Search for the cell housing the specified text and yield its [X, Y] center coordinate. 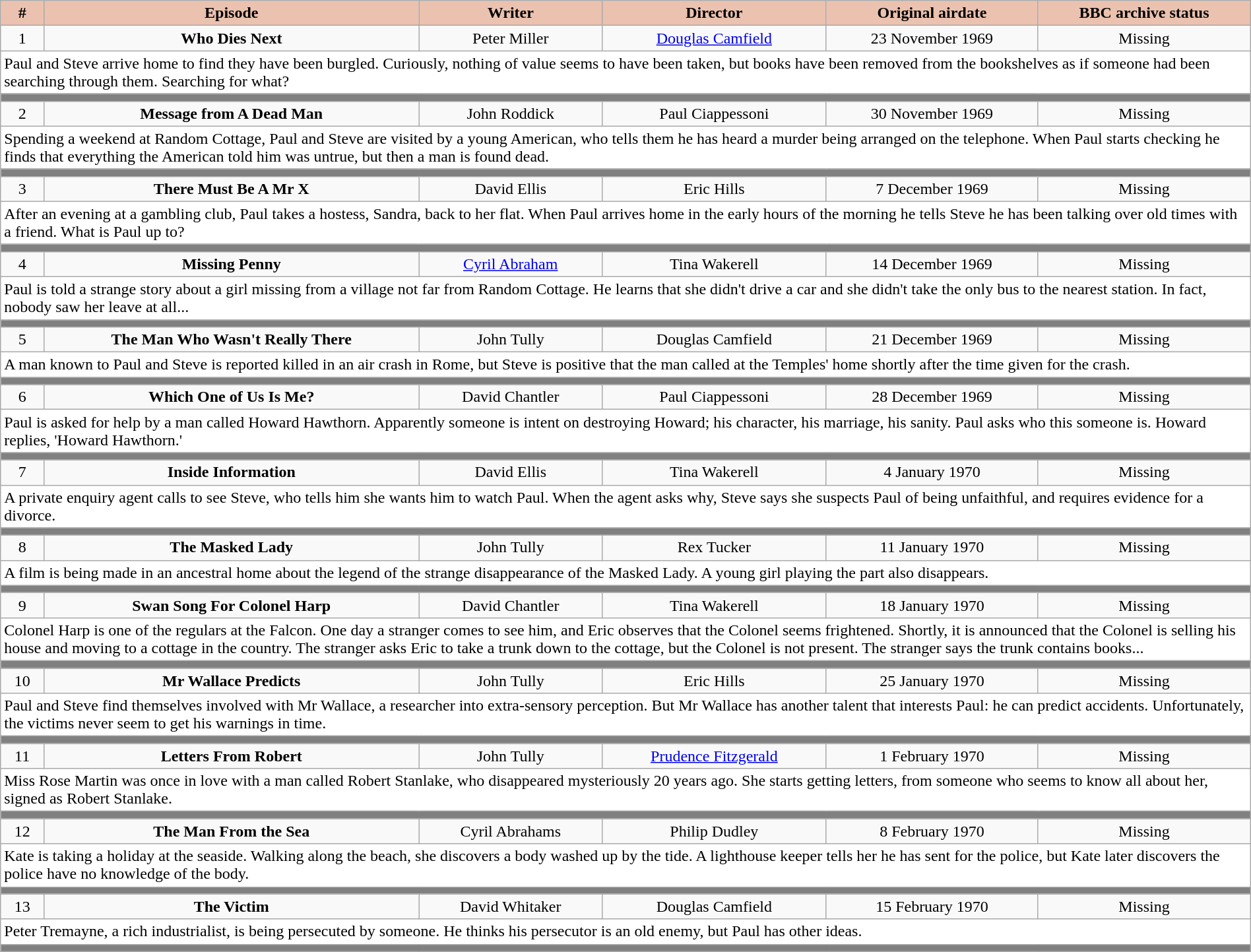
Message from A Dead Man [232, 113]
There Must Be A Mr X [232, 189]
Peter Tremayne, a rich industrialist, is being persecuted by someone. He thinks his persecutor is an old enemy, but Paul has other ideas. [625, 932]
25 January 1970 [932, 680]
Rex Tucker [714, 548]
9 [22, 605]
# [22, 13]
Mr Wallace Predicts [232, 680]
John Roddick [511, 113]
The Masked Lady [232, 548]
Missing Penny [232, 264]
15 February 1970 [932, 906]
The Man From the Sea [232, 831]
Writer [511, 13]
Which One of Us Is Me? [232, 397]
Episode [232, 13]
Prudence Fitzgerald [714, 756]
7 December 1969 [932, 189]
Philip Dudley [714, 831]
11 January 1970 [932, 548]
BBC archive status [1144, 13]
David Whitaker [511, 906]
7 [22, 472]
28 December 1969 [932, 397]
1 February 1970 [932, 756]
13 [22, 906]
Swan Song For Colonel Harp [232, 605]
The Man Who Wasn't Really There [232, 340]
1 [22, 38]
Peter Miller [511, 38]
3 [22, 189]
Cyril Abraham [511, 264]
14 December 1969 [932, 264]
Inside Information [232, 472]
The Victim [232, 906]
11 [22, 756]
18 January 1970 [932, 605]
4 January 1970 [932, 472]
2 [22, 113]
21 December 1969 [932, 340]
23 November 1969 [932, 38]
8 [22, 548]
10 [22, 680]
4 [22, 264]
Letters From Robert [232, 756]
30 November 1969 [932, 113]
6 [22, 397]
5 [22, 340]
Who Dies Next [232, 38]
8 February 1970 [932, 831]
12 [22, 831]
Director [714, 13]
Cyril Abrahams [511, 831]
Original airdate [932, 13]
